Determine the [x, y] coordinate at the center of the cell enclosing the given text.  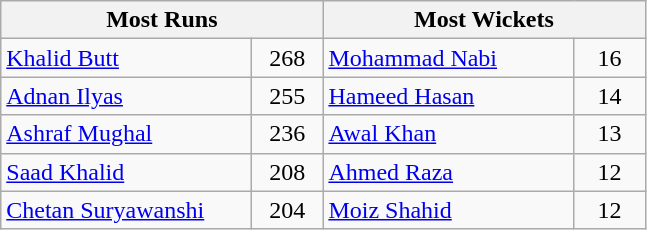
14 [610, 96]
Most Runs [162, 20]
16 [610, 58]
13 [610, 134]
Moiz Shahid [448, 210]
Awal Khan [448, 134]
Adnan Ilyas [126, 96]
Saad Khalid [126, 172]
Ashraf Mughal [126, 134]
Mohammad Nabi [448, 58]
204 [288, 210]
268 [288, 58]
Chetan Suryawanshi [126, 210]
255 [288, 96]
Most Wickets [484, 20]
Ahmed Raza [448, 172]
208 [288, 172]
Khalid Butt [126, 58]
236 [288, 134]
Hameed Hasan [448, 96]
